Extract the (X, Y) coordinate from the center of the cell holding the provided text.  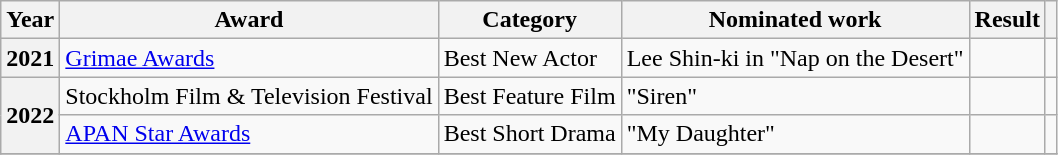
Nominated work (795, 20)
"My Daughter" (795, 134)
Result (1007, 20)
Best New Actor (530, 58)
Award (249, 20)
Best Feature Film (530, 96)
2021 (30, 58)
2022 (30, 115)
Year (30, 20)
Stockholm Film & Television Festival (249, 96)
Grimae Awards (249, 58)
Best Short Drama (530, 134)
APAN Star Awards (249, 134)
Category (530, 20)
"Siren" (795, 96)
Lee Shin-ki in "Nap on the Desert" (795, 58)
